For the text-containing cell, return its midpoint in [x, y] coordinate format. 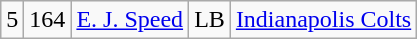
5 [12, 20]
164 [48, 20]
Indianapolis Colts [323, 20]
E. J. Speed [130, 20]
LB [210, 20]
